Scan for the cell matching the given text and deliver its (X, Y) coordinate at center. 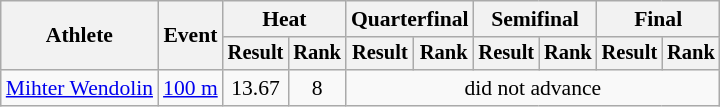
Event (190, 36)
100 m (190, 88)
Final (658, 19)
Semifinal (536, 19)
Athlete (80, 36)
Quarterfinal (410, 19)
8 (317, 88)
13.67 (256, 88)
did not advance (533, 88)
Heat (284, 19)
Mihter Wendolin (80, 88)
